Provide the [X, Y] coordinate of the cell's center where the given text is located.  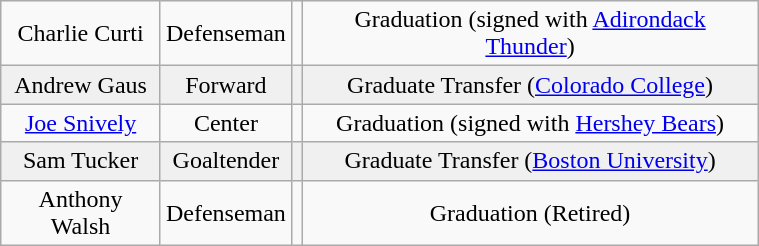
Graduation (signed with Adirondack Thunder) [530, 34]
Goaltender [226, 161]
Graduation (Retired) [530, 212]
Andrew Gaus [81, 85]
Sam Tucker [81, 161]
Forward [226, 85]
Graduation (signed with Hershey Bears) [530, 123]
Charlie Curti [81, 34]
Graduate Transfer (Colorado College) [530, 85]
Graduate Transfer (Boston University) [530, 161]
Joe Snively [81, 123]
Center [226, 123]
Anthony Walsh [81, 212]
